Extract the [X, Y] coordinate from the center of the cell holding the provided text.  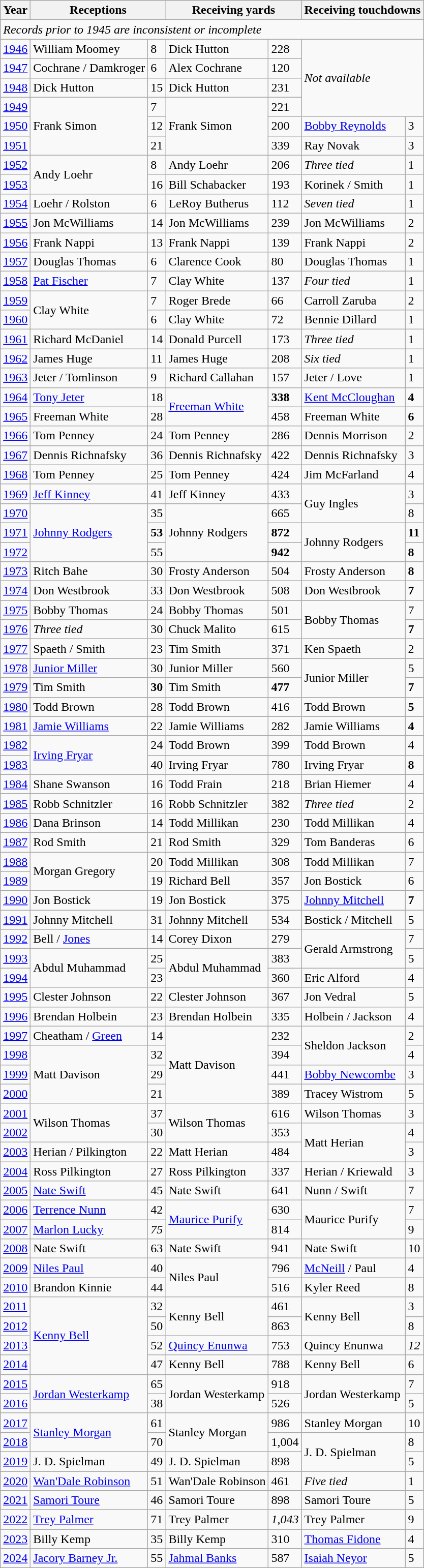
1960 [15, 320]
38 [157, 1403]
458 [285, 416]
Clarence Cook [217, 262]
526 [285, 1403]
Todd Frain [217, 784]
Spaeth / Smith [89, 649]
1967 [15, 455]
52 [157, 1345]
36 [157, 455]
1998 [15, 1055]
310 [285, 1539]
1968 [15, 474]
37 [157, 1113]
382 [285, 803]
Jon Vedral [353, 997]
231 [285, 87]
2009 [15, 1268]
Six tied [353, 358]
McNeill / Paul [353, 1268]
484 [285, 1152]
796 [285, 1268]
308 [285, 862]
2020 [15, 1481]
1979 [15, 687]
Bobby Reynolds [353, 126]
504 [285, 571]
641 [285, 1191]
LeRoy Butherus [217, 203]
863 [285, 1326]
2013 [15, 1345]
1963 [15, 378]
2014 [15, 1365]
286 [285, 436]
441 [285, 1074]
Korinek / Smith [353, 184]
Eric Alford [353, 978]
Loehr / Rolston [89, 203]
31 [157, 920]
394 [285, 1055]
2007 [15, 1229]
70 [157, 1442]
218 [285, 784]
665 [285, 513]
Guy Ingles [353, 503]
1947 [15, 68]
Sheldon Jackson [353, 1045]
William Moomey [89, 49]
616 [285, 1113]
2002 [15, 1132]
50 [157, 1326]
2012 [15, 1326]
Jacory Barney Jr. [89, 1558]
329 [285, 842]
206 [285, 165]
20 [157, 862]
753 [285, 1345]
Richard Callahan [217, 378]
2010 [15, 1287]
112 [285, 203]
Ken Spaeth [353, 649]
1956 [15, 243]
Receiving touchdowns [362, 10]
1950 [15, 126]
221 [285, 107]
338 [285, 397]
433 [285, 494]
2022 [15, 1520]
Jeter / Love [353, 378]
1957 [15, 262]
Bostick / Mitchell [353, 920]
13 [157, 243]
157 [285, 378]
27 [157, 1171]
1970 [15, 513]
Ray Novak [353, 145]
279 [285, 939]
18 [157, 397]
1995 [15, 997]
375 [285, 900]
137 [285, 281]
501 [285, 610]
Alex Cochrane [217, 68]
1949 [15, 107]
193 [285, 184]
1990 [15, 900]
44 [157, 1287]
1975 [15, 610]
1,043 [285, 1520]
66 [285, 300]
416 [285, 707]
1985 [15, 803]
1988 [15, 862]
Corey Dixon [217, 939]
389 [285, 1094]
1969 [15, 494]
2018 [15, 1442]
383 [285, 958]
1981 [15, 726]
239 [285, 223]
1982 [15, 745]
339 [285, 145]
Tony Jeter [89, 397]
2024 [15, 1558]
1984 [15, 784]
1954 [15, 203]
1953 [15, 184]
Holbein / Jackson [353, 1016]
49 [157, 1461]
1964 [15, 397]
232 [285, 1036]
2021 [15, 1500]
Herian / Pilkington [89, 1152]
2015 [15, 1384]
45 [157, 1191]
814 [285, 1229]
371 [285, 649]
Kent McCloughan [353, 397]
534 [285, 920]
1983 [15, 765]
Ritch Bahe [89, 571]
1997 [15, 1036]
337 [285, 1171]
1,004 [285, 1442]
2008 [15, 1249]
47 [157, 1365]
Nunn / Swift [353, 1191]
Chuck Malito [217, 629]
230 [285, 823]
1973 [15, 571]
1958 [15, 281]
29 [157, 1074]
872 [285, 532]
Marlon Lucky [89, 1229]
2004 [15, 1171]
53 [157, 532]
942 [285, 552]
2017 [15, 1423]
Thomas Fidone [353, 1539]
Bobby Newcombe [353, 1074]
Bell / Jones [89, 939]
1959 [15, 300]
Gerald Armstrong [353, 949]
2019 [15, 1461]
560 [285, 668]
516 [285, 1287]
Brandon Kinnie [89, 1287]
986 [285, 1423]
1974 [15, 591]
1994 [15, 978]
1966 [15, 436]
1987 [15, 842]
941 [285, 1249]
Bennie Dillard [353, 320]
2006 [15, 1210]
Richard McDaniel [89, 339]
Five tied [353, 1481]
1961 [15, 339]
200 [285, 126]
Bill Schabacker [217, 184]
2003 [15, 1152]
1971 [15, 532]
41 [157, 494]
Tracey Wistrom [353, 1094]
51 [157, 1481]
1978 [15, 668]
15 [157, 87]
1972 [15, 552]
Herian / Kriewald [353, 1171]
139 [285, 243]
1948 [15, 87]
65 [157, 1384]
367 [285, 997]
1976 [15, 629]
282 [285, 726]
1965 [15, 416]
587 [285, 1558]
1986 [15, 823]
357 [285, 881]
228 [285, 49]
1946 [15, 49]
788 [285, 1365]
335 [285, 1016]
1977 [15, 649]
2023 [15, 1539]
Dana Brinson [89, 823]
1980 [15, 707]
Terrence Nunn [89, 1210]
42 [157, 1210]
Shane Swanson [89, 784]
2016 [15, 1403]
Isaiah Neyor [353, 1558]
1962 [15, 358]
33 [157, 591]
477 [285, 687]
Records prior to 1945 are inconsistent or incomplete [212, 29]
80 [285, 262]
2005 [15, 1191]
Donald Purcell [217, 339]
2011 [15, 1307]
208 [285, 358]
Richard Bell [217, 881]
780 [285, 765]
Morgan Gregory [89, 871]
918 [285, 1384]
Jeter / Tomlinson [89, 378]
Cheatham / Green [89, 1036]
Not available [362, 78]
353 [285, 1132]
61 [157, 1423]
71 [157, 1520]
1996 [15, 1016]
424 [285, 474]
2001 [15, 1113]
Dennis Morrison [353, 436]
Seven tied [353, 203]
75 [157, 1229]
Jahmal Banks [217, 1558]
399 [285, 745]
1989 [15, 881]
72 [285, 320]
Carroll Zaruba [353, 300]
1999 [15, 1074]
508 [285, 591]
1955 [15, 223]
Receiving yards [234, 10]
120 [285, 68]
2000 [15, 1094]
615 [285, 629]
Receptions [98, 10]
1992 [15, 939]
1993 [15, 958]
46 [157, 1500]
Cochrane / Damkroger [89, 68]
Tom Banderas [353, 842]
Brian Hiemer [353, 784]
1991 [15, 920]
63 [157, 1249]
1952 [15, 165]
Year [15, 10]
Jim McFarland [353, 474]
Pat Fischer [89, 281]
173 [285, 339]
422 [285, 455]
Kyler Reed [353, 1287]
Four tied [353, 281]
Roger Brede [217, 300]
1951 [15, 145]
360 [285, 978]
630 [285, 1210]
